Search for the cell housing the specified text and yield its (x, y) center coordinate. 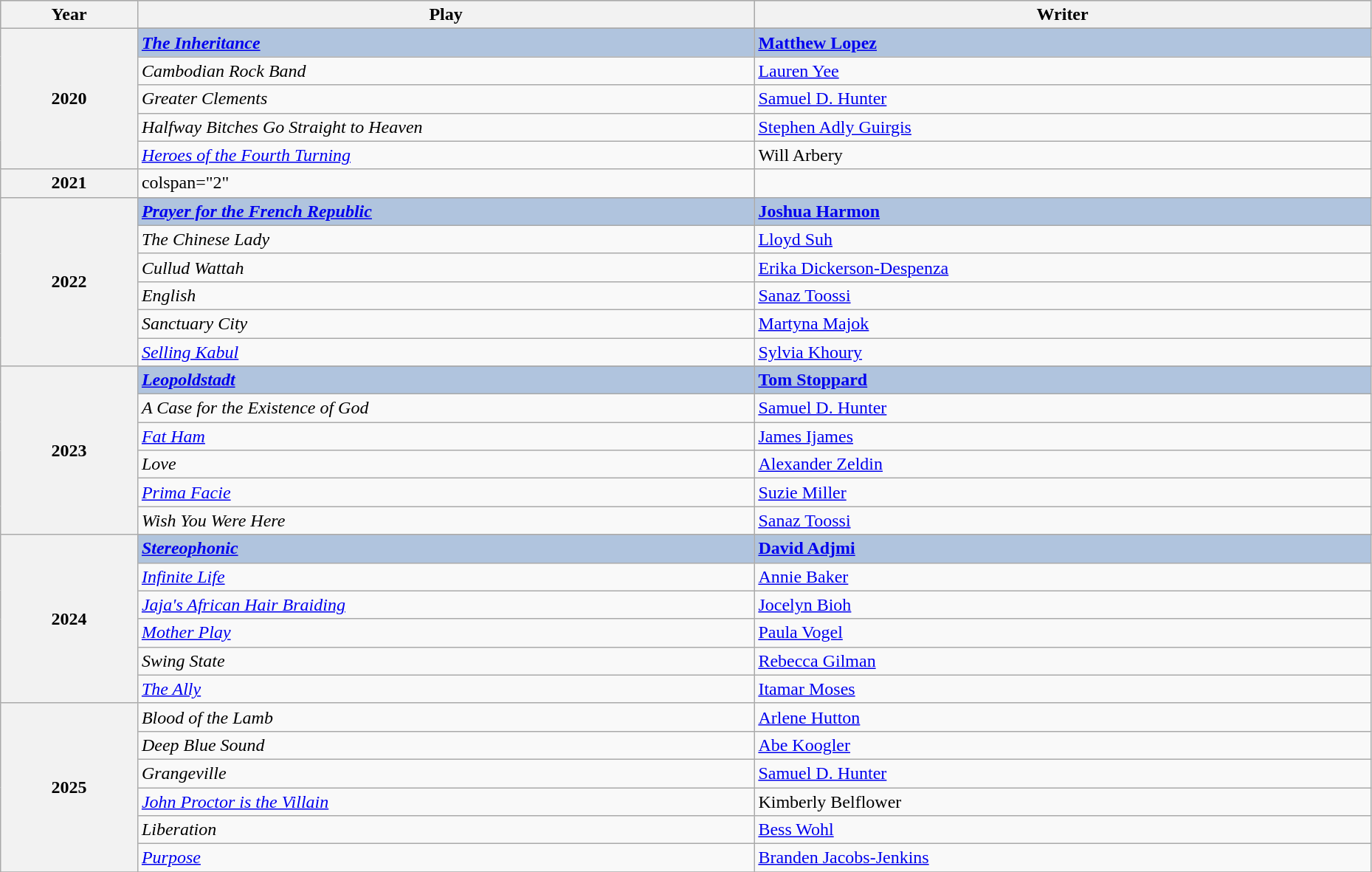
Jaja's African Hair Braiding (446, 605)
Suzie Miller (1063, 492)
Abe Koogler (1063, 745)
Play (446, 15)
2024 (69, 619)
Swing State (446, 661)
Bess Wohl (1063, 830)
The Ally (446, 689)
Tom Stoppard (1063, 380)
Purpose (446, 858)
A Case for the Existence of God (446, 408)
Paula Vogel (1063, 633)
Martyna Majok (1063, 323)
Stephen Adly Guirgis (1063, 127)
Alexander Zeldin (1063, 464)
Prayer for the French Republic (446, 211)
Wish You Were Here (446, 521)
Heroes of the Fourth Turning (446, 155)
2025 (69, 787)
Blood of the Lamb (446, 717)
Deep Blue Sound (446, 745)
Liberation (446, 830)
Prima Facie (446, 492)
Leopoldstadt (446, 380)
Sanctuary City (446, 323)
Love (446, 464)
Kimberly Belflower (1063, 801)
Joshua Harmon (1063, 211)
Erika Dickerson-Despenza (1063, 267)
Writer (1063, 15)
Branden Jacobs-Jenkins (1063, 858)
Annie Baker (1063, 577)
John Proctor is the Villain (446, 801)
Infinite Life (446, 577)
The Inheritance (446, 43)
Grangeville (446, 773)
English (446, 295)
Stereophonic (446, 549)
Itamar Moses (1063, 689)
2022 (69, 281)
Sylvia Khoury (1063, 352)
2023 (69, 450)
Will Arbery (1063, 155)
David Adjmi (1063, 549)
Mother Play (446, 633)
Greater Clements (446, 99)
Matthew Lopez (1063, 43)
Halfway Bitches Go Straight to Heaven (446, 127)
Selling Kabul (446, 352)
Fat Ham (446, 436)
Lloyd Suh (1063, 239)
2020 (69, 99)
Arlene Hutton (1063, 717)
Rebecca Gilman (1063, 661)
Lauren Yee (1063, 71)
colspan="2" (446, 183)
James Ijames (1063, 436)
2021 (69, 183)
Cambodian Rock Band (446, 71)
Year (69, 15)
Cullud Wattah (446, 267)
Jocelyn Bioh (1063, 605)
The Chinese Lady (446, 239)
